For the text-containing cell, return its midpoint in [x, y] coordinate format. 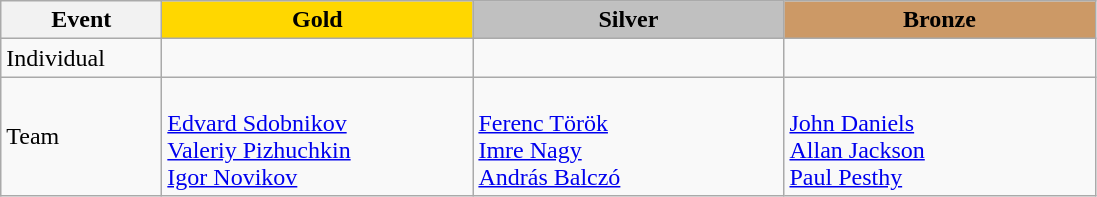
Edvard Sdobnikov Valeriy Pizhuchkin Igor Novikov [318, 136]
Silver [628, 20]
Event [82, 20]
Team [82, 136]
Gold [318, 20]
John Daniels Allan Jackson Paul Pesthy [940, 136]
Ferenc Török Imre Nagy András Balczó [628, 136]
Bronze [940, 20]
Individual [82, 58]
